For the text-containing cell, return its midpoint in [x, y] coordinate format. 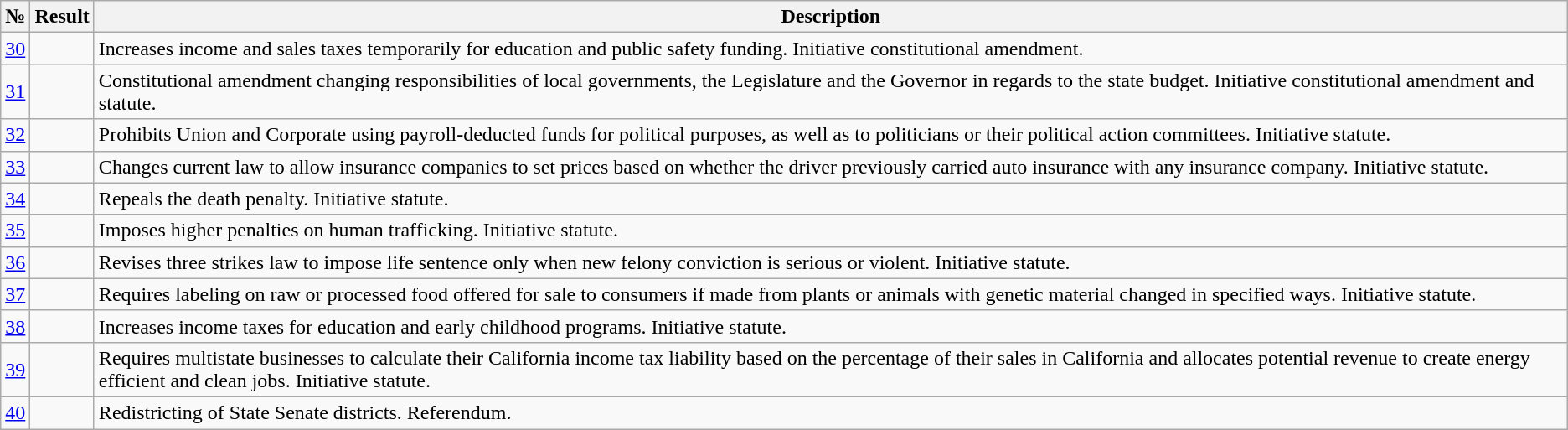
36 [15, 262]
Imposes higher penalties on human trafficking. Initiative statute. [831, 231]
Revises three strikes law to impose life sentence only when new felony conviction is serious or violent. Initiative statute. [831, 262]
31 [15, 92]
37 [15, 294]
Increases income taxes for education and early childhood programs. Initiative statute. [831, 326]
38 [15, 326]
Description [831, 17]
32 [15, 135]
№ [15, 17]
40 [15, 412]
35 [15, 231]
Increases income and sales taxes temporarily for education and public safety funding. Initiative constitutional amendment. [831, 49]
33 [15, 167]
Repeals the death penalty. Initiative statute. [831, 199]
Result [62, 17]
Redistricting of State Senate districts. Referendum. [831, 412]
34 [15, 199]
30 [15, 49]
39 [15, 369]
